Identify which cell holds the provided text, then report its (x, y) central coordinate. 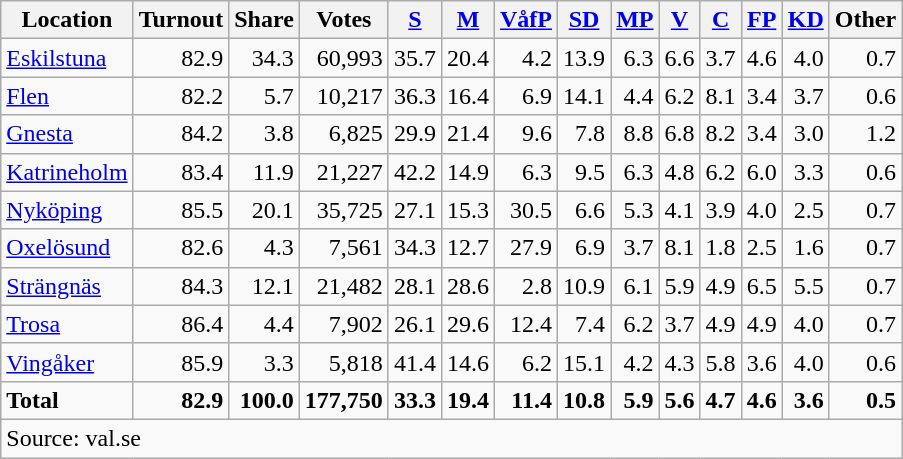
5.8 (720, 362)
3.0 (806, 134)
84.3 (181, 286)
82.6 (181, 248)
3.8 (264, 134)
6.1 (635, 286)
10.9 (584, 286)
27.9 (526, 248)
100.0 (264, 400)
60,993 (344, 58)
86.4 (181, 324)
Nyköping (67, 210)
7.4 (584, 324)
8.8 (635, 134)
20.1 (264, 210)
9.6 (526, 134)
1.6 (806, 248)
11.4 (526, 400)
Oxelösund (67, 248)
30.5 (526, 210)
MP (635, 20)
Strängnäs (67, 286)
KD (806, 20)
35,725 (344, 210)
21.4 (468, 134)
177,750 (344, 400)
V (680, 20)
13.9 (584, 58)
Location (67, 20)
5.7 (264, 96)
8.2 (720, 134)
Votes (344, 20)
6,825 (344, 134)
26.1 (414, 324)
14.9 (468, 172)
Total (67, 400)
FP (762, 20)
10.8 (584, 400)
5,818 (344, 362)
85.9 (181, 362)
Share (264, 20)
S (414, 20)
14.1 (584, 96)
4.7 (720, 400)
5.5 (806, 286)
21,482 (344, 286)
84.2 (181, 134)
12.4 (526, 324)
7,902 (344, 324)
Katrineholm (67, 172)
2.8 (526, 286)
14.6 (468, 362)
1.2 (865, 134)
Flen (67, 96)
35.7 (414, 58)
19.4 (468, 400)
4.8 (680, 172)
7.8 (584, 134)
Vingåker (67, 362)
Eskilstuna (67, 58)
21,227 (344, 172)
7,561 (344, 248)
1.8 (720, 248)
6.0 (762, 172)
20.4 (468, 58)
36.3 (414, 96)
15.3 (468, 210)
5.3 (635, 210)
C (720, 20)
Gnesta (67, 134)
Turnout (181, 20)
SD (584, 20)
9.5 (584, 172)
33.3 (414, 400)
5.6 (680, 400)
0.5 (865, 400)
28.1 (414, 286)
12.1 (264, 286)
11.9 (264, 172)
6.5 (762, 286)
12.7 (468, 248)
VåfP (526, 20)
27.1 (414, 210)
29.6 (468, 324)
16.4 (468, 96)
M (468, 20)
Trosa (67, 324)
41.4 (414, 362)
42.2 (414, 172)
28.6 (468, 286)
29.9 (414, 134)
4.1 (680, 210)
82.2 (181, 96)
Source: val.se (452, 438)
83.4 (181, 172)
3.9 (720, 210)
6.8 (680, 134)
Other (865, 20)
15.1 (584, 362)
85.5 (181, 210)
10,217 (344, 96)
